Provide the (X, Y) coordinate of the cell's center where the given text is located.  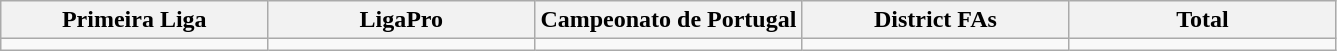
District FAs (936, 20)
Total (1202, 20)
Campeonato de Portugal (668, 20)
Primeira Liga (134, 20)
LigaPro (402, 20)
